Determine the [X, Y] coordinate at the center of the cell enclosing the given text.  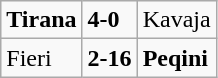
4-0 [110, 20]
Tirana [42, 20]
Fieri [42, 58]
Peqini [176, 58]
2-16 [110, 58]
Kavaja [176, 20]
